Locate the cell with the specified text and output its [x, y] center coordinate. 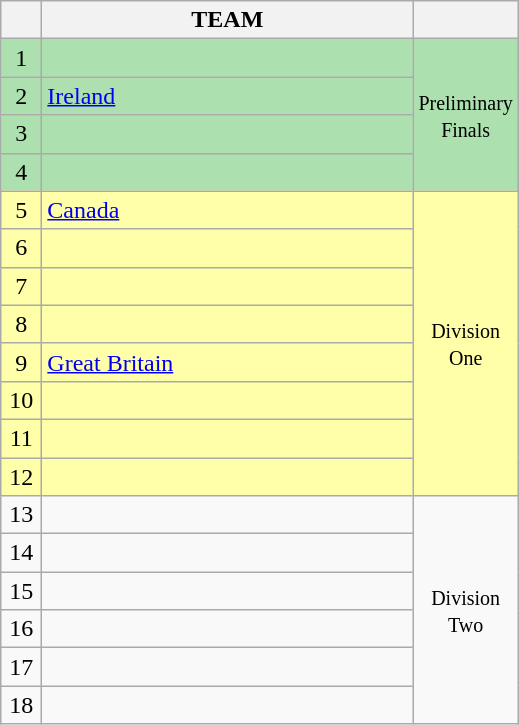
PreliminaryFinals [466, 115]
DivisionOne [466, 343]
16 [22, 629]
1 [22, 58]
5 [22, 210]
Great Britain [228, 362]
9 [22, 362]
11 [22, 438]
18 [22, 705]
14 [22, 553]
13 [22, 515]
7 [22, 286]
DivisionTwo [466, 610]
TEAM [228, 20]
10 [22, 400]
Ireland [228, 96]
2 [22, 96]
3 [22, 134]
17 [22, 667]
Canada [228, 210]
8 [22, 324]
6 [22, 248]
4 [22, 172]
15 [22, 591]
12 [22, 477]
